Locate the cell with the specified text and output its [x, y] center coordinate. 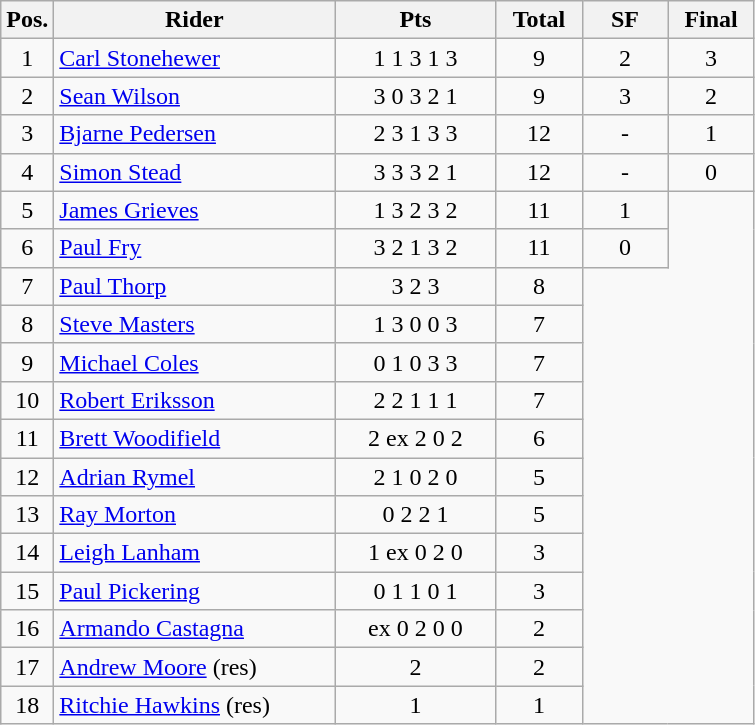
0 2 2 1 [416, 515]
James Grieves [194, 210]
Ritchie Hawkins (res) [194, 705]
Andrew Moore (res) [194, 667]
1 1 3 1 3 [416, 58]
17 [28, 667]
3 3 3 2 1 [416, 172]
0 1 0 3 3 [416, 362]
Pos. [28, 20]
2 2 1 1 1 [416, 400]
Simon Stead [194, 172]
4 [28, 172]
Paul Thorp [194, 286]
Carl Stonehewer [194, 58]
Steve Masters [194, 324]
18 [28, 705]
Rider [194, 20]
Pts [416, 20]
ex 0 2 0 0 [416, 629]
Robert Eriksson [194, 400]
2 ex 2 0 2 [416, 438]
1 3 0 0 3 [416, 324]
Brett Woodifield [194, 438]
2 1 0 2 0 [416, 477]
Sean Wilson [194, 96]
Total [539, 20]
2 3 1 3 3 [416, 134]
3 0 3 2 1 [416, 96]
Leigh Lanham [194, 553]
Armando Castagna [194, 629]
Final [711, 20]
3 2 1 3 2 [416, 248]
Paul Fry [194, 248]
Adrian Rymel [194, 477]
SF [625, 20]
13 [28, 515]
0 1 1 0 1 [416, 591]
Bjarne Pedersen [194, 134]
10 [28, 400]
15 [28, 591]
14 [28, 553]
16 [28, 629]
Ray Morton [194, 515]
3 2 3 [416, 286]
1 3 2 3 2 [416, 210]
Paul Pickering [194, 591]
1 ex 0 2 0 [416, 553]
Michael Coles [194, 362]
